Scan for the cell matching the given text and deliver its [x, y] coordinate at center. 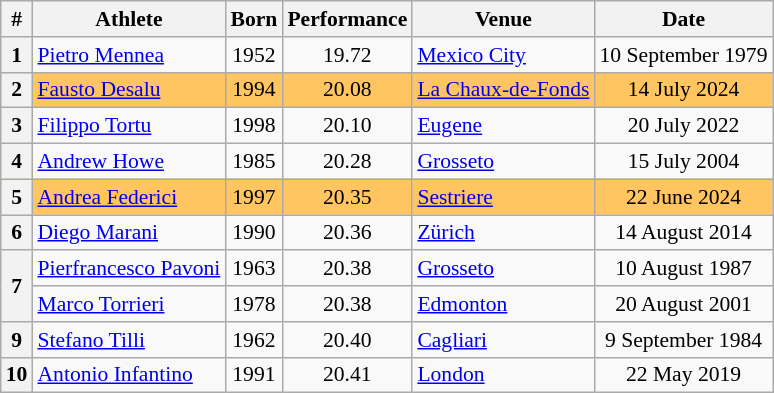
Marco Torrieri [128, 304]
1991 [254, 375]
1990 [254, 233]
Andrea Federici [128, 197]
London [503, 375]
Filippo Tortu [128, 126]
14 August 2014 [684, 233]
Sestriere [503, 197]
Athlete [128, 19]
20.10 [347, 126]
10 August 1987 [684, 269]
1978 [254, 304]
Pietro Mennea [128, 55]
Performance [347, 19]
Antonio Infantino [128, 375]
1962 [254, 340]
20.28 [347, 162]
1994 [254, 90]
Mexico City [503, 55]
1963 [254, 269]
# [17, 19]
5 [17, 197]
15 July 2004 [684, 162]
Date [684, 19]
Andrew Howe [128, 162]
9 September 1984 [684, 340]
6 [17, 233]
Venue [503, 19]
9 [17, 340]
1952 [254, 55]
Zürich [503, 233]
1985 [254, 162]
20.35 [347, 197]
22 May 2019 [684, 375]
14 July 2024 [684, 90]
Diego Marani [128, 233]
7 [17, 286]
Born [254, 19]
20.08 [347, 90]
3 [17, 126]
Stefano Tilli [128, 340]
20.40 [347, 340]
19.72 [347, 55]
Eugene [503, 126]
20 August 2001 [684, 304]
La Chaux-de-Fonds [503, 90]
10 [17, 375]
2 [17, 90]
1 [17, 55]
20.36 [347, 233]
22 June 2024 [684, 197]
Edmonton [503, 304]
20 July 2022 [684, 126]
Pierfrancesco Pavoni [128, 269]
10 September 1979 [684, 55]
Fausto Desalu [128, 90]
Cagliari [503, 340]
1998 [254, 126]
20.41 [347, 375]
4 [17, 162]
1997 [254, 197]
